Detect which cell encompasses the target text, then output its (X, Y) center coordinate. 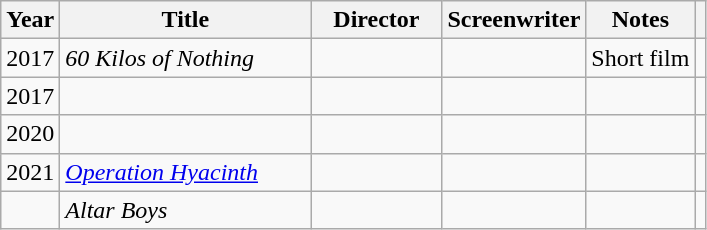
60 Kilos of Nothing (186, 58)
Screenwriter (514, 20)
Short film (640, 58)
Operation Hyacinth (186, 172)
Year (30, 20)
Director (376, 20)
Title (186, 20)
Altar Boys (186, 210)
2020 (30, 134)
2021 (30, 172)
Notes (640, 20)
